Output the (x, y) coordinate of the center of the cell containing the given text.  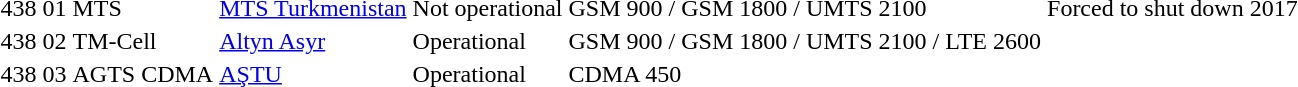
TM-Cell (143, 41)
Altyn Asyr (313, 41)
02 (54, 41)
Operational (488, 41)
GSM 900 / GSM 1800 / UMTS 2100 / LTE 2600 (805, 41)
